Capture the cell that displays the provided text and extract its [X, Y] central coordinate. 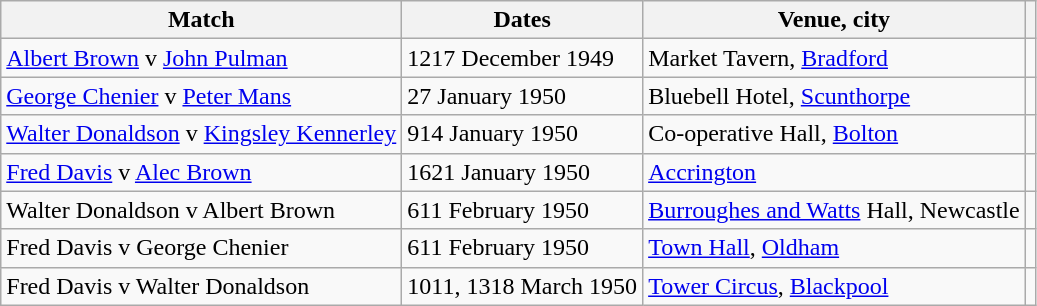
Co-operative Hall, Bolton [834, 134]
27 January 1950 [522, 96]
Fred Davis v Alec Brown [202, 172]
Burroughes and Watts Hall, Newcastle [834, 210]
1011, 1318 March 1950 [522, 286]
George Chenier v Peter Mans [202, 96]
Market Tavern, Bradford [834, 58]
Walter Donaldson v Kingsley Kennerley [202, 134]
Albert Brown v John Pulman [202, 58]
Walter Donaldson v Albert Brown [202, 210]
1621 January 1950 [522, 172]
Fred Davis v Walter Donaldson [202, 286]
Match [202, 20]
Fred Davis v George Chenier [202, 248]
Venue, city [834, 20]
Tower Circus, Blackpool [834, 286]
Town Hall, Oldham [834, 248]
914 January 1950 [522, 134]
Bluebell Hotel, Scunthorpe [834, 96]
Accrington [834, 172]
1217 December 1949 [522, 58]
Dates [522, 20]
